Provide the [x, y] coordinate of the cell's center where the given text is located.  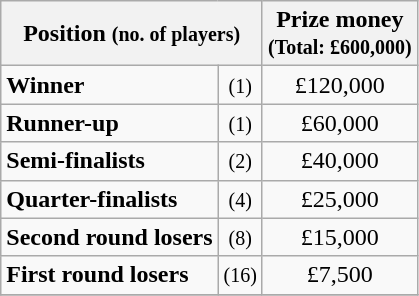
Winner [110, 85]
(4) [240, 199]
£40,000 [340, 161]
Runner-up [110, 123]
(16) [240, 275]
Position (no. of players) [132, 34]
Second round losers [110, 237]
Quarter-finalists [110, 199]
£60,000 [340, 123]
£120,000 [340, 85]
(8) [240, 237]
Prize money(Total: £600,000) [340, 34]
£25,000 [340, 199]
Semi-finalists [110, 161]
(2) [240, 161]
£7,500 [340, 275]
£15,000 [340, 237]
First round losers [110, 275]
